Search for the cell housing the specified text and yield its [X, Y] center coordinate. 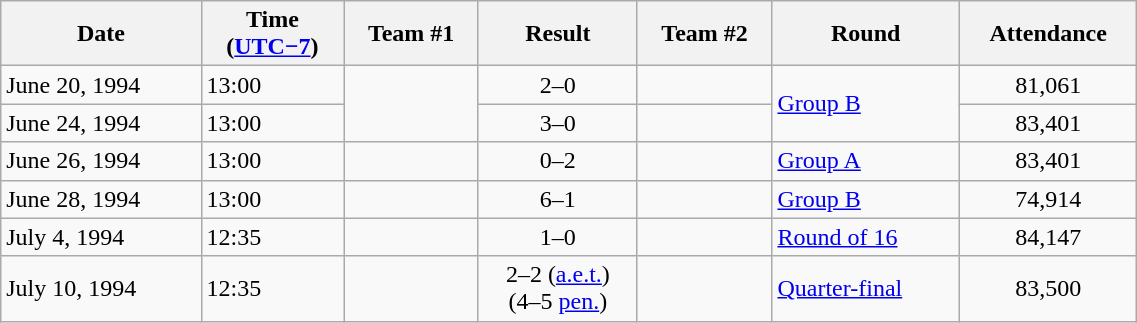
June 20, 1994 [101, 85]
Quarter-final [866, 288]
Date [101, 34]
81,061 [1048, 85]
Team #2 [704, 34]
Round [866, 34]
Group A [866, 161]
2–2 (a.e.t.)(4–5 pen.) [558, 288]
June 26, 1994 [101, 161]
84,147 [1048, 237]
July 4, 1994 [101, 237]
June 28, 1994 [101, 199]
Attendance [1048, 34]
Team #1 [412, 34]
1–0 [558, 237]
6–1 [558, 199]
July 10, 1994 [101, 288]
2–0 [558, 85]
June 24, 1994 [101, 123]
Round of 16 [866, 237]
74,914 [1048, 199]
Result [558, 34]
0–2 [558, 161]
3–0 [558, 123]
83,500 [1048, 288]
Time (UTC−7) [272, 34]
